Provide the (x, y) coordinate of the cell's center where the given text is located.  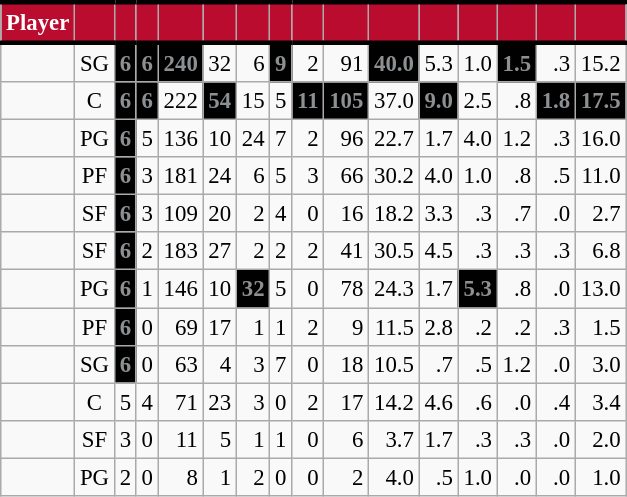
4.5 (438, 251)
13.0 (600, 289)
69 (180, 327)
15 (252, 101)
.4 (556, 402)
22.7 (394, 139)
240 (180, 62)
15.2 (600, 62)
23 (220, 402)
6.8 (600, 251)
63 (180, 364)
11.0 (600, 176)
183 (180, 251)
3.4 (600, 402)
30.2 (394, 176)
16.0 (600, 139)
24.3 (394, 289)
66 (346, 176)
3.7 (394, 439)
4.6 (438, 402)
.6 (478, 402)
17.5 (600, 101)
41 (346, 251)
109 (180, 214)
71 (180, 402)
40.0 (394, 62)
181 (180, 176)
18.2 (394, 214)
54 (220, 101)
1.8 (556, 101)
96 (346, 139)
105 (346, 101)
37.0 (394, 101)
20 (220, 214)
146 (180, 289)
2.5 (478, 101)
9.0 (438, 101)
11.5 (394, 327)
78 (346, 289)
8 (180, 477)
14.2 (394, 402)
136 (180, 139)
91 (346, 62)
10.5 (394, 364)
2.8 (438, 327)
2.7 (600, 214)
2.0 (600, 439)
3.0 (600, 364)
16 (346, 214)
222 (180, 101)
3.3 (438, 214)
30.5 (394, 251)
Player (38, 22)
27 (220, 251)
18 (346, 364)
